Detect which cell encompasses the target text, then output its [x, y] center coordinate. 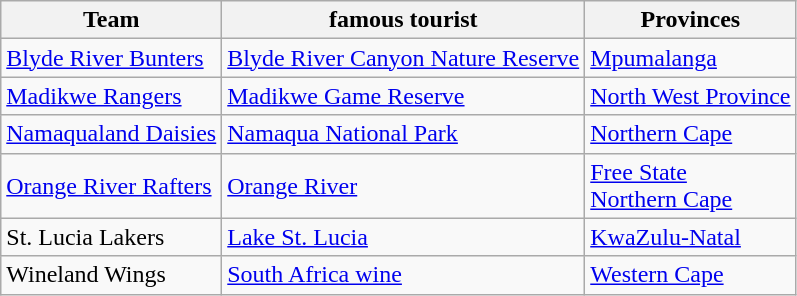
famous tourist [404, 20]
Madikwe Rangers [112, 96]
Mpumalanga [690, 58]
Blyde River Bunters [112, 58]
Team [112, 20]
Orange River [404, 186]
Lake St. Lucia [404, 237]
Blyde River Canyon Nature Reserve [404, 58]
Wineland Wings [112, 275]
KwaZulu-Natal [690, 237]
Orange River Rafters [112, 186]
South Africa wine [404, 275]
Western Cape [690, 275]
Provinces [690, 20]
Madikwe Game Reserve [404, 96]
St. Lucia Lakers [112, 237]
Namaqua National Park [404, 134]
Free State Northern Cape [690, 186]
Namaqualand Daisies [112, 134]
North West Province [690, 96]
Northern Cape [690, 134]
